Extract the [x, y] coordinate from the center of the cell holding the provided text.  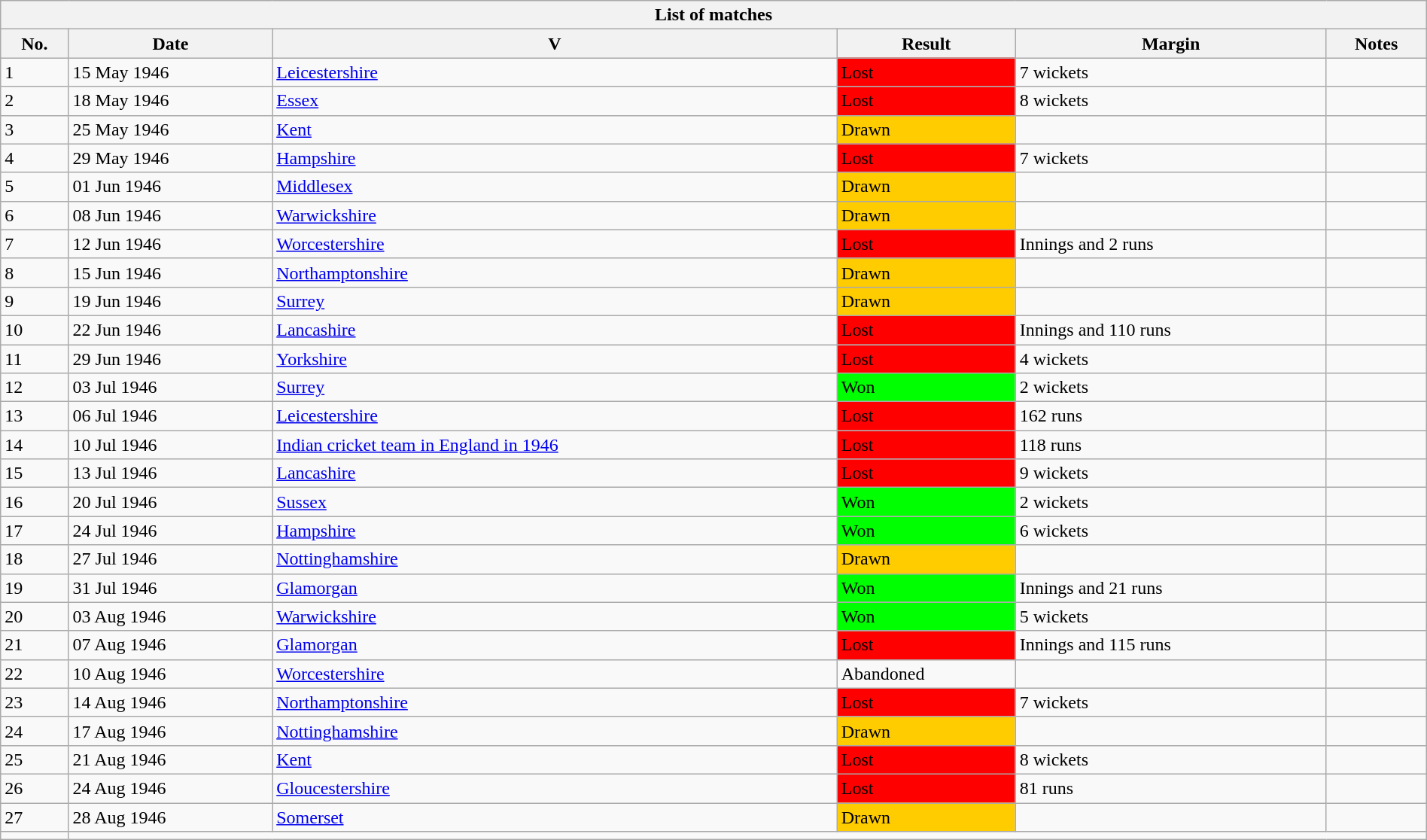
5 wickets [1171, 616]
21 Aug 1946 [170, 759]
3 [35, 129]
Notes [1376, 44]
15 May 1946 [170, 72]
Essex [555, 101]
5 [35, 187]
118 runs [1171, 445]
6 wickets [1171, 531]
13 [35, 416]
22 Jun 1946 [170, 330]
9 [35, 301]
7 [35, 244]
13 Jul 1946 [170, 473]
Innings and 21 runs [1171, 588]
162 runs [1171, 416]
No. [35, 44]
01 Jun 1946 [170, 187]
22 [35, 674]
27 Jul 1946 [170, 559]
10 [35, 330]
24 [35, 731]
28 Aug 1946 [170, 817]
Indian cricket team in England in 1946 [555, 445]
10 Jul 1946 [170, 445]
08 Jun 1946 [170, 215]
15 Jun 1946 [170, 272]
Innings and 2 runs [1171, 244]
29 Jun 1946 [170, 359]
V [555, 44]
1 [35, 72]
06 Jul 1946 [170, 416]
4 [35, 158]
18 May 1946 [170, 101]
10 Aug 1946 [170, 674]
21 [35, 645]
03 Aug 1946 [170, 616]
List of matches [713, 15]
2 [35, 101]
Somerset [555, 817]
27 [35, 817]
Sussex [555, 502]
31 Jul 1946 [170, 588]
14 Aug 1946 [170, 702]
Result [926, 44]
24 Jul 1946 [170, 531]
17 Aug 1946 [170, 731]
Yorkshire [555, 359]
03 Jul 1946 [170, 388]
16 [35, 502]
19 Jun 1946 [170, 301]
17 [35, 531]
14 [35, 445]
Date [170, 44]
Innings and 115 runs [1171, 645]
25 [35, 759]
23 [35, 702]
26 [35, 788]
9 wickets [1171, 473]
07 Aug 1946 [170, 645]
Innings and 110 runs [1171, 330]
Gloucestershire [555, 788]
18 [35, 559]
24 Aug 1946 [170, 788]
20 Jul 1946 [170, 502]
6 [35, 215]
Middlesex [555, 187]
29 May 1946 [170, 158]
Abandoned [926, 674]
Margin [1171, 44]
19 [35, 588]
8 [35, 272]
4 wickets [1171, 359]
15 [35, 473]
81 runs [1171, 788]
12 Jun 1946 [170, 244]
20 [35, 616]
25 May 1946 [170, 129]
12 [35, 388]
11 [35, 359]
